Pinpoint the cell where the given text exists, returning its (x, y) midpoint coordinate. 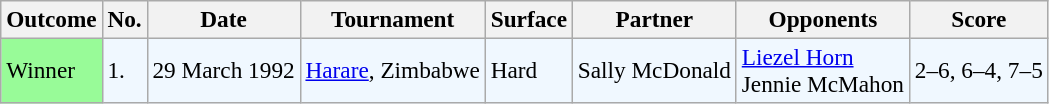
Partner (654, 19)
Winner (52, 70)
Tournament (392, 19)
Hard (528, 70)
2–6, 6–4, 7–5 (978, 70)
Liezel Horn Jennie McMahon (822, 70)
Date (224, 19)
Opponents (822, 19)
Outcome (52, 19)
1. (124, 70)
No. (124, 19)
Surface (528, 19)
Score (978, 19)
29 March 1992 (224, 70)
Harare, Zimbabwe (392, 70)
Sally McDonald (654, 70)
